Provide the (x, y) coordinate of the cell's center where the given text is located.  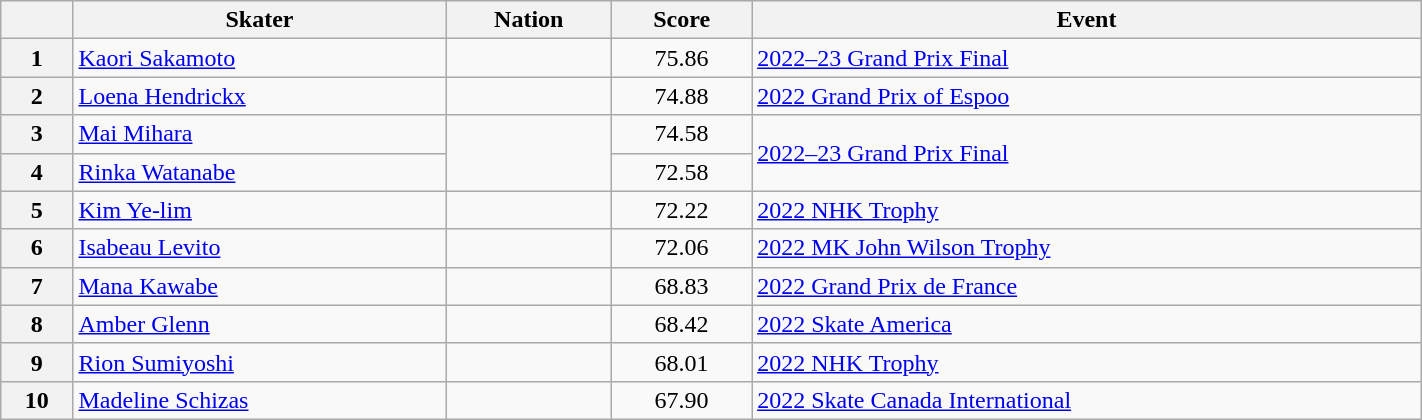
75.86 (682, 58)
1 (37, 58)
2022 Skate Canada International (1087, 400)
Mai Mihara (260, 134)
9 (37, 362)
7 (37, 286)
2022 Skate America (1087, 324)
Skater (260, 20)
4 (37, 172)
Loena Hendrickx (260, 96)
10 (37, 400)
Mana Kawabe (260, 286)
2 (37, 96)
6 (37, 248)
Kaori Sakamoto (260, 58)
2022 Grand Prix of Espoo (1087, 96)
68.83 (682, 286)
Nation (529, 20)
Rinka Watanabe (260, 172)
Score (682, 20)
3 (37, 134)
Kim Ye-lim (260, 210)
Amber Glenn (260, 324)
67.90 (682, 400)
2022 MK John Wilson Trophy (1087, 248)
68.01 (682, 362)
Event (1087, 20)
Madeline Schizas (260, 400)
5 (37, 210)
72.58 (682, 172)
72.06 (682, 248)
8 (37, 324)
2022 Grand Prix de France (1087, 286)
Isabeau Levito (260, 248)
Rion Sumiyoshi (260, 362)
68.42 (682, 324)
74.58 (682, 134)
72.22 (682, 210)
74.88 (682, 96)
